Locate the cell with the specified text and output its [x, y] center coordinate. 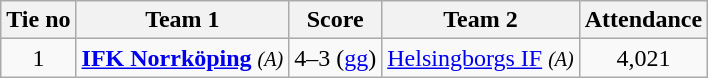
Team 2 [481, 20]
4–3 (gg) [336, 58]
Helsingborgs IF (A) [481, 58]
IFK Norrköping (A) [182, 58]
4,021 [643, 58]
Score [336, 20]
Attendance [643, 20]
Team 1 [182, 20]
1 [38, 58]
Tie no [38, 20]
